Locate the cell with the specified text and output its [X, Y] center coordinate. 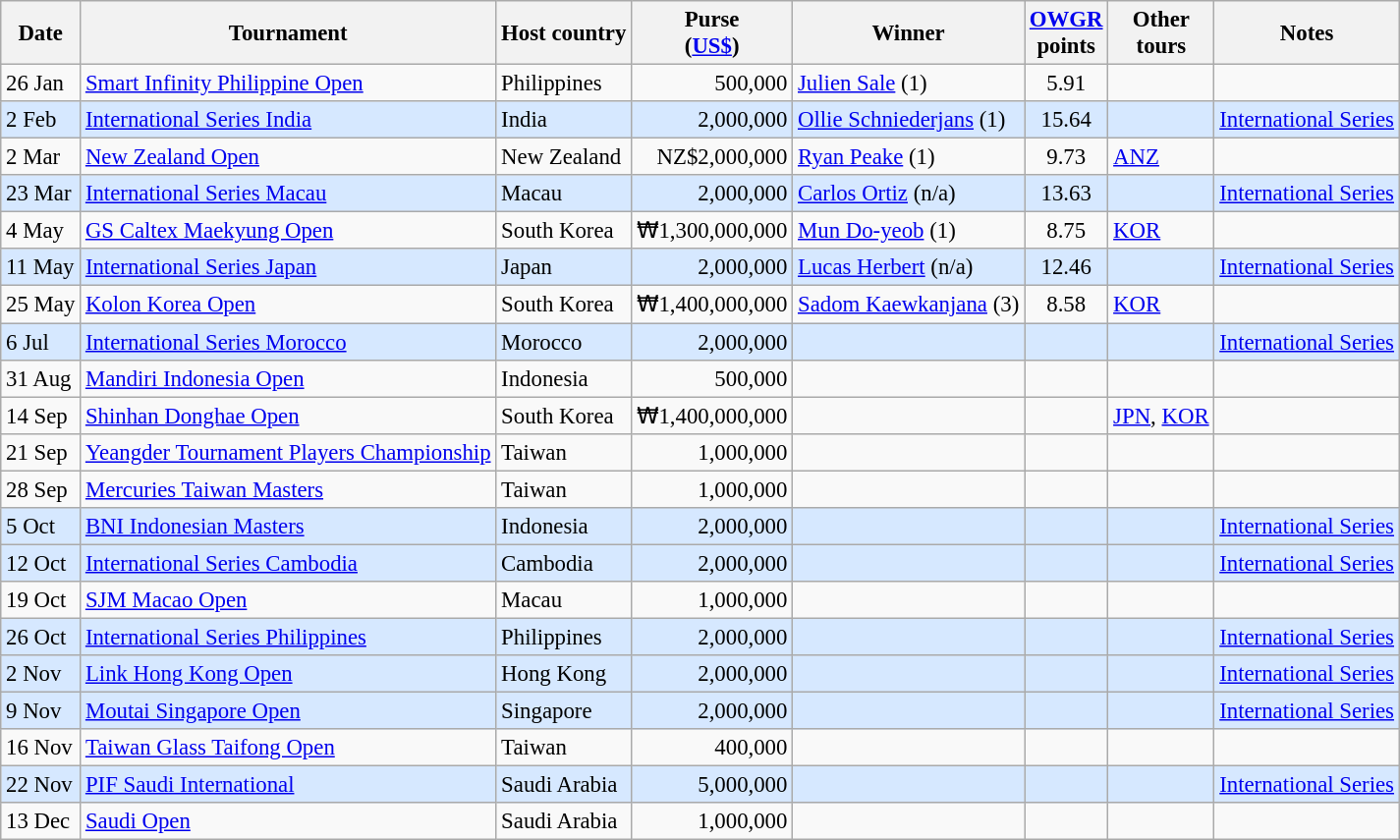
Notes [1307, 33]
International Series Cambodia [289, 563]
Carlos Ortiz (n/a) [909, 194]
International Series India [289, 120]
31 Aug [41, 378]
Moutai Singapore Open [289, 711]
14 Sep [41, 416]
Othertours [1161, 33]
SJM Macao Open [289, 600]
8.75 [1067, 231]
2 Nov [41, 674]
NZ$2,000,000 [712, 157]
Winner [909, 33]
ANZ [1161, 157]
JPN, KOR [1161, 416]
Mun Do-yeob (1) [909, 231]
2 Feb [41, 120]
11 May [41, 268]
Taiwan Glass Taifong Open [289, 748]
₩1,300,000,000 [712, 231]
Japan [564, 268]
Ollie Schniederjans (1) [909, 120]
New Zealand [564, 157]
Julien Sale (1) [909, 84]
21 Sep [41, 452]
Tournament [289, 33]
Kolon Korea Open [289, 305]
2 Mar [41, 157]
New Zealand Open [289, 157]
Date [41, 33]
5 Oct [41, 527]
Sadom Kaewkanjana (3) [909, 305]
5,000,000 [712, 785]
Morocco [564, 342]
International Series Japan [289, 268]
Yeangder Tournament Players Championship [289, 452]
22 Nov [41, 785]
9.73 [1067, 157]
16 Nov [41, 748]
6 Jul [41, 342]
13 Dec [41, 821]
13.63 [1067, 194]
28 Sep [41, 489]
12 Oct [41, 563]
5.91 [1067, 84]
Mandiri Indonesia Open [289, 378]
Saudi Open [289, 821]
400,000 [712, 748]
OWGRpoints [1067, 33]
Smart Infinity Philippine Open [289, 84]
GS Caltex Maekyung Open [289, 231]
Shinhan Donghae Open [289, 416]
4 May [41, 231]
26 Oct [41, 637]
25 May [41, 305]
Ryan Peake (1) [909, 157]
Cambodia [564, 563]
Purse(US$) [712, 33]
15.64 [1067, 120]
19 Oct [41, 600]
Link Hong Kong Open [289, 674]
India [564, 120]
Hong Kong [564, 674]
26 Jan [41, 84]
International Series Philippines [289, 637]
Mercuries Taiwan Masters [289, 489]
Lucas Herbert (n/a) [909, 268]
International Series Morocco [289, 342]
9 Nov [41, 711]
International Series Macau [289, 194]
PIF Saudi International [289, 785]
BNI Indonesian Masters [289, 527]
Host country [564, 33]
23 Mar [41, 194]
12.46 [1067, 268]
8.58 [1067, 305]
Singapore [564, 711]
